Output the [X, Y] coordinate of the center of the cell containing the given text.  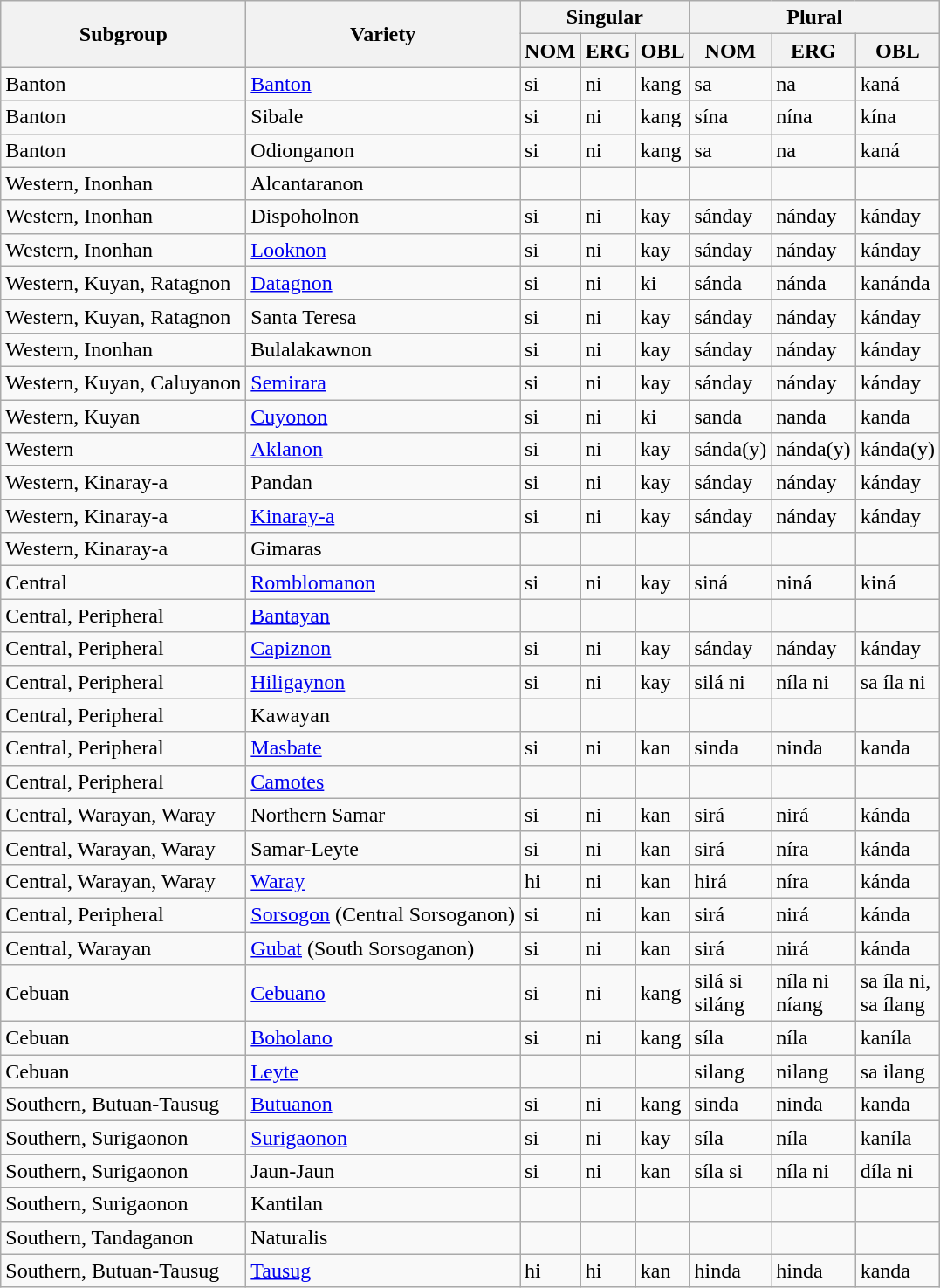
sánda(y) [731, 450]
Central [124, 582]
Capiznon [383, 649]
sanda [731, 417]
Singular [606, 17]
hirá [731, 881]
níla niníang [813, 994]
sína [731, 117]
Aklanon [383, 450]
Western, Kuyan [124, 417]
kína [897, 117]
Subgroup [124, 34]
sa ilang [897, 1071]
Samar-Leyte [383, 848]
Surigaonon [383, 1138]
silá sisiláng [731, 994]
Bantayan [383, 616]
Gimaras [383, 549]
Bulalakawnon [383, 349]
Naturalis [383, 1237]
kánda(y) [897, 450]
Northern Samar [383, 815]
sa íla ni [897, 682]
Tausug [383, 1271]
Kawayan [383, 715]
Masbate [383, 748]
Cebuano [383, 994]
sánda [731, 283]
Romblomanon [383, 582]
Dispoholnon [383, 217]
Datagnon [383, 283]
Kinaray-a [383, 516]
Jaun-Jaun [383, 1171]
sa íla ni,sa ílang [897, 994]
Semirara [383, 382]
Alcantaranon [383, 183]
nilang [813, 1071]
síla si [731, 1171]
Kantilan [383, 1204]
Variety [383, 34]
Plural [814, 17]
Sorsogon (Central Sorsoganon) [383, 914]
silá ni [731, 682]
Central, Warayan [124, 947]
Western, Kuyan, Caluyanon [124, 382]
Cuyonon [383, 417]
nanda [813, 417]
Camotes [383, 782]
díla ni [897, 1171]
silang [731, 1071]
Gubat (South Sorsoganon) [383, 947]
Western [124, 450]
Boholano [383, 1038]
Odionganon [383, 150]
siná [731, 582]
Santa Teresa [383, 316]
niná [813, 582]
nánda [813, 283]
nína [813, 117]
Southern, Tandaganon [124, 1237]
Waray [383, 881]
nánda(y) [813, 450]
Butuanon [383, 1105]
Hiligaynon [383, 682]
kanánda [897, 283]
Looknon [383, 250]
kiná [897, 582]
Leyte [383, 1071]
Sibale [383, 117]
Pandan [383, 483]
